Identify which cell holds the provided text, then report its (X, Y) central coordinate. 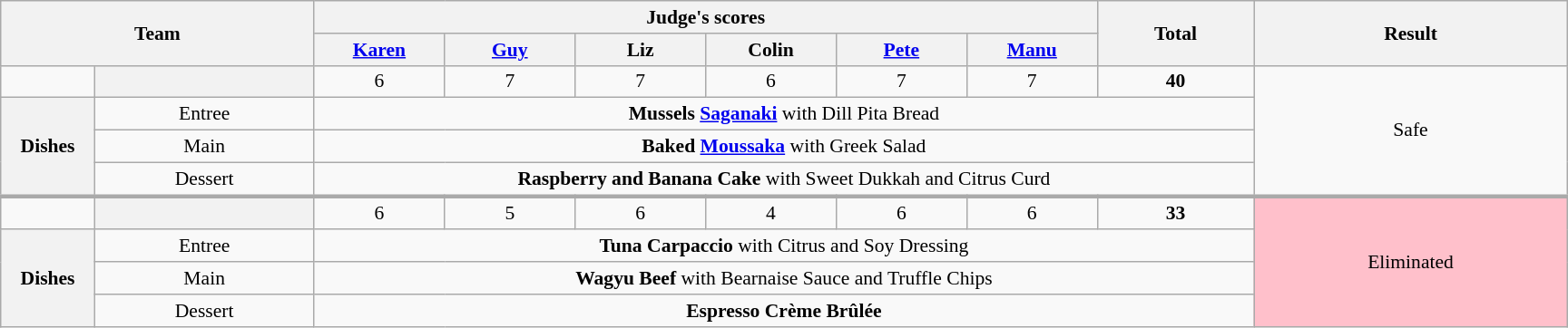
Guy (510, 50)
Pete (901, 50)
Tuna Carpaccio with Citrus and Soy Dressing (784, 246)
Mussels Saganaki with Dill Pita Bread (784, 114)
Eliminated (1410, 261)
33 (1176, 212)
Baked Moussaka with Greek Salad (784, 147)
Total (1176, 33)
Result (1410, 33)
5 (510, 212)
Safe (1410, 130)
Raspberry and Banana Cake with Sweet Dukkah and Citrus Curd (784, 179)
4 (771, 212)
Espresso Crème Brûlée (784, 311)
40 (1176, 82)
Liz (641, 50)
Colin (771, 50)
Team (158, 33)
Manu (1032, 50)
Karen (379, 50)
Judge's scores (706, 17)
Wagyu Beef with Bearnaise Sauce and Truffle Chips (784, 278)
